Find where the given text appears and provide that cell's center as (X, Y) coordinate. 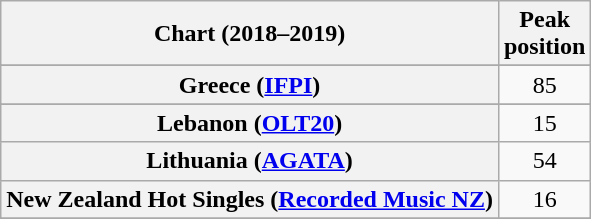
Greece (IFPI) (250, 85)
Chart (2018–2019) (250, 34)
85 (544, 85)
Lebanon (OLT20) (250, 123)
New Zealand Hot Singles (Recorded Music NZ) (250, 199)
Peak position (544, 34)
15 (544, 123)
Lithuania (AGATA) (250, 161)
54 (544, 161)
16 (544, 199)
